Return the (X, Y) coordinate for the center point of the cell that contains the specified text.  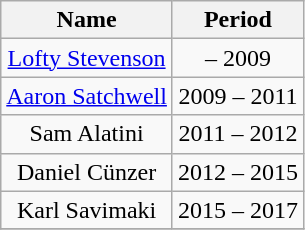
Lofty Stevenson (87, 58)
Name (87, 20)
2012 – 2015 (238, 172)
Aaron Satchwell (87, 96)
2009 – 2011 (238, 96)
Daniel Cünzer (87, 172)
Karl Savimaki (87, 210)
Sam Alatini (87, 134)
2011 – 2012 (238, 134)
– 2009 (238, 58)
2015 – 2017 (238, 210)
Period (238, 20)
